Extract the (x, y) coordinate from the center of the cell holding the provided text.  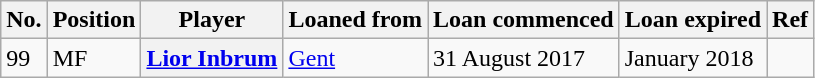
Position (94, 20)
MF (94, 58)
Gent (356, 58)
January 2018 (692, 58)
Loan expired (692, 20)
No. (24, 20)
Loan commenced (524, 20)
Loaned from (356, 20)
31 August 2017 (524, 58)
99 (24, 58)
Ref (790, 20)
Player (212, 20)
Lior Inbrum (212, 58)
